Output the (X, Y) coordinate of the center of the cell containing the given text.  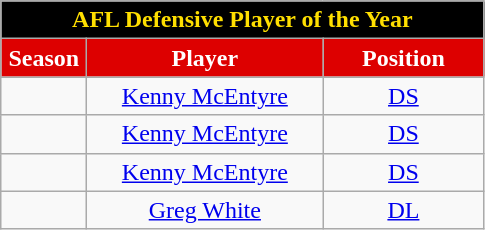
DL (404, 210)
AFL Defensive Player of the Year (242, 20)
Greg White (205, 210)
Player (205, 58)
Season (44, 58)
Position (404, 58)
